Determine the (x, y) coordinate at the center of the cell enclosing the given text.  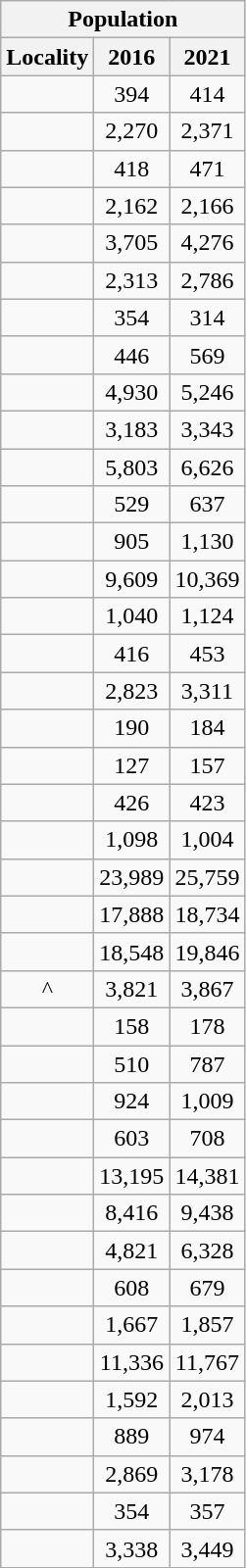
127 (131, 765)
10,369 (208, 579)
190 (131, 728)
426 (131, 803)
1,667 (131, 1325)
2,786 (208, 280)
2,869 (131, 1474)
25,759 (208, 877)
9,438 (208, 1213)
6,626 (208, 467)
974 (208, 1437)
8,416 (131, 1213)
4,821 (131, 1250)
787 (208, 1063)
158 (131, 1026)
569 (208, 355)
Population (123, 20)
423 (208, 803)
2,313 (131, 280)
314 (208, 318)
2,166 (208, 206)
2,270 (131, 131)
3,449 (208, 1548)
1,592 (131, 1399)
1,098 (131, 840)
18,734 (208, 914)
4,276 (208, 243)
14,381 (208, 1176)
637 (208, 505)
4,930 (131, 392)
905 (131, 542)
11,767 (208, 1362)
3,311 (208, 691)
184 (208, 728)
708 (208, 1139)
3,178 (208, 1474)
529 (131, 505)
1,130 (208, 542)
471 (208, 169)
416 (131, 654)
3,867 (208, 989)
9,609 (131, 579)
13,195 (131, 1176)
453 (208, 654)
1,040 (131, 616)
3,343 (208, 429)
446 (131, 355)
157 (208, 765)
608 (131, 1288)
889 (131, 1437)
6,328 (208, 1250)
17,888 (131, 914)
2021 (208, 57)
679 (208, 1288)
5,246 (208, 392)
11,336 (131, 1362)
1,857 (208, 1325)
1,124 (208, 616)
2,371 (208, 131)
18,548 (131, 952)
3,183 (131, 429)
1,009 (208, 1102)
178 (208, 1026)
3,821 (131, 989)
1,004 (208, 840)
414 (208, 94)
3,705 (131, 243)
19,846 (208, 952)
2016 (131, 57)
418 (131, 169)
5,803 (131, 467)
357 (208, 1511)
Locality (47, 57)
2,162 (131, 206)
2,823 (131, 691)
603 (131, 1139)
510 (131, 1063)
2,013 (208, 1399)
3,338 (131, 1548)
23,989 (131, 877)
924 (131, 1102)
394 (131, 94)
^ (47, 989)
